Locate the cell with the specified text and output its [X, Y] center coordinate. 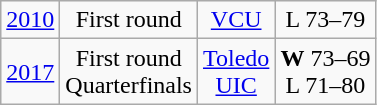
2010 [30, 20]
First roundQuarterfinals [129, 72]
L 73–79 [326, 20]
VCU [236, 20]
ToledoUIC [236, 72]
W 73–69L 71–80 [326, 72]
2017 [30, 72]
First round [129, 20]
